Extract the [x, y] coordinate from the center of the cell holding the provided text.  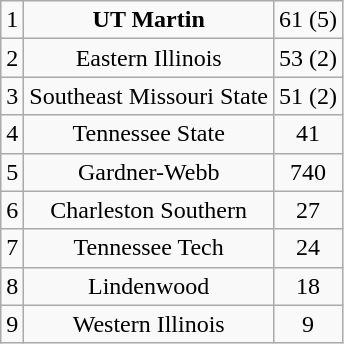
53 (2) [308, 58]
Tennessee State [149, 134]
24 [308, 248]
Eastern Illinois [149, 58]
UT Martin [149, 20]
27 [308, 210]
7 [12, 248]
41 [308, 134]
5 [12, 172]
4 [12, 134]
740 [308, 172]
Lindenwood [149, 286]
2 [12, 58]
61 (5) [308, 20]
1 [12, 20]
Southeast Missouri State [149, 96]
8 [12, 286]
6 [12, 210]
Charleston Southern [149, 210]
Tennessee Tech [149, 248]
18 [308, 286]
Gardner-Webb [149, 172]
3 [12, 96]
Western Illinois [149, 324]
51 (2) [308, 96]
